Capture the cell that displays the provided text and extract its (x, y) central coordinate. 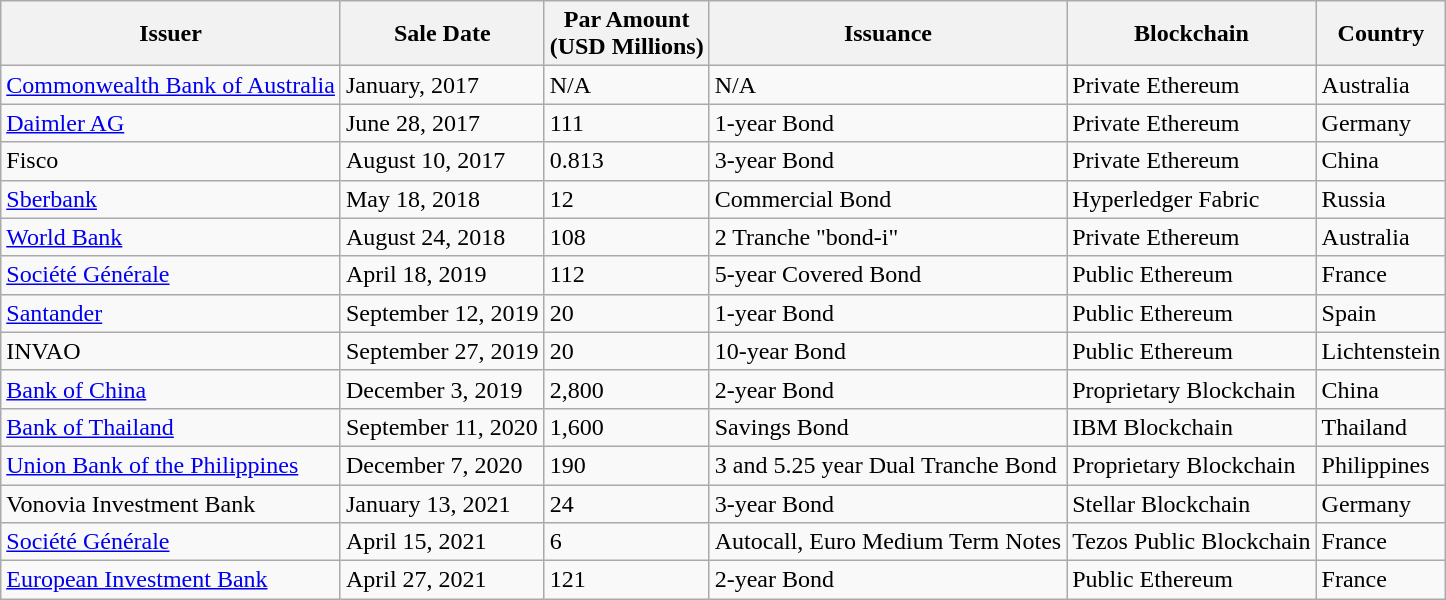
April 18, 2019 (442, 275)
Lichtenstein (1381, 351)
August 24, 2018 (442, 237)
Issuer (171, 34)
European Investment Bank (171, 580)
Commercial Bond (888, 199)
3 and 5.25 year Dual Tranche Bond (888, 465)
Santander (171, 313)
Tezos Public Blockchain (1192, 542)
Hyperledger Fabric (1192, 199)
24 (626, 503)
Sberbank (171, 199)
April 27, 2021 (442, 580)
1,600 (626, 427)
INVAO (171, 351)
January, 2017 (442, 85)
6 (626, 542)
2,800 (626, 389)
10-year Bond (888, 351)
Russia (1381, 199)
Commonwealth Bank of Australia (171, 85)
Spain (1381, 313)
108 (626, 237)
0.813 (626, 161)
April 15, 2021 (442, 542)
Sale Date (442, 34)
Bank of China (171, 389)
190 (626, 465)
5-year Covered Bond (888, 275)
Blockchain (1192, 34)
September 11, 2020 (442, 427)
12 (626, 199)
May 18, 2018 (442, 199)
112 (626, 275)
Bank of Thailand (171, 427)
Union Bank of the Philippines (171, 465)
December 7, 2020 (442, 465)
September 27, 2019 (442, 351)
Par Amount(USD Millions) (626, 34)
Thailand (1381, 427)
Stellar Blockchain (1192, 503)
2 Tranche "bond-i" (888, 237)
Daimler AG (171, 123)
111 (626, 123)
December 3, 2019 (442, 389)
Philippines (1381, 465)
June 28, 2017 (442, 123)
IBM Blockchain (1192, 427)
Vonovia Investment Bank (171, 503)
Savings Bond (888, 427)
August 10, 2017 (442, 161)
Autocall, Euro Medium Term Notes (888, 542)
Fisco (171, 161)
Country (1381, 34)
121 (626, 580)
Issuance (888, 34)
January 13, 2021 (442, 503)
September 12, 2019 (442, 313)
World Bank (171, 237)
